For the text-containing cell, return its midpoint in [x, y] coordinate format. 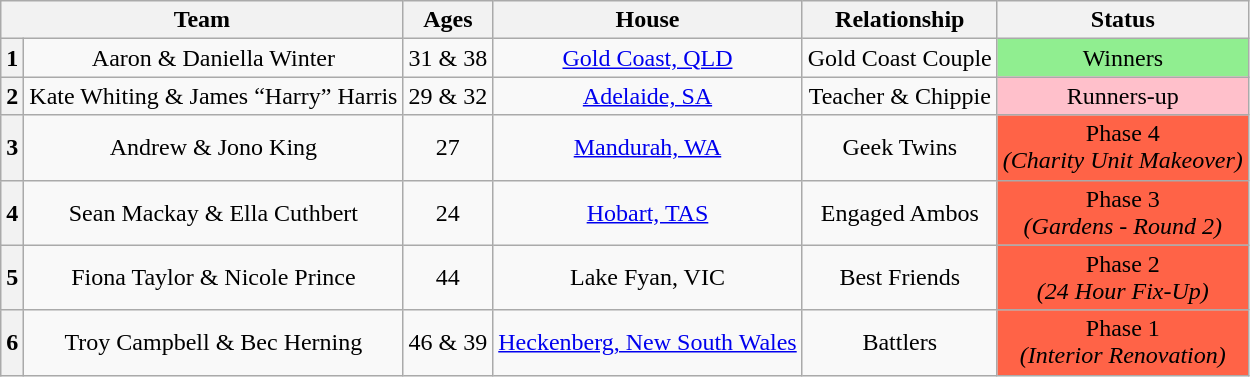
Phase 4(Charity Unit Makeover) [1122, 148]
Team [202, 20]
Ages [448, 20]
House [648, 20]
Andrew & Jono King [214, 148]
2 [12, 96]
29 & 32 [448, 96]
Gold Coast, QLD [648, 58]
Aaron & Daniella Winter [214, 58]
27 [448, 148]
1 [12, 58]
Mandurah, WA [648, 148]
Lake Fyan, VIC [648, 278]
Battlers [900, 342]
Status [1122, 20]
Phase 3(Gardens - Round 2) [1122, 212]
Fiona Taylor & Nicole Prince [214, 278]
Adelaide, SA [648, 96]
Runners-up [1122, 96]
31 & 38 [448, 58]
Troy Campbell & Bec Herning [214, 342]
5 [12, 278]
Best Friends [900, 278]
4 [12, 212]
Relationship [900, 20]
Phase 1(Interior Renovation) [1122, 342]
Phase 2(24 Hour Fix-Up) [1122, 278]
24 [448, 212]
Gold Coast Couple [900, 58]
46 & 39 [448, 342]
Winners [1122, 58]
Sean Mackay & Ella Cuthbert [214, 212]
Geek Twins [900, 148]
Heckenberg, New South Wales [648, 342]
3 [12, 148]
Hobart, TAS [648, 212]
44 [448, 278]
Kate Whiting & James “Harry” Harris [214, 96]
6 [12, 342]
Teacher & Chippie [900, 96]
Engaged Ambos [900, 212]
